Pinpoint the cell where the given text exists, returning its [x, y] midpoint coordinate. 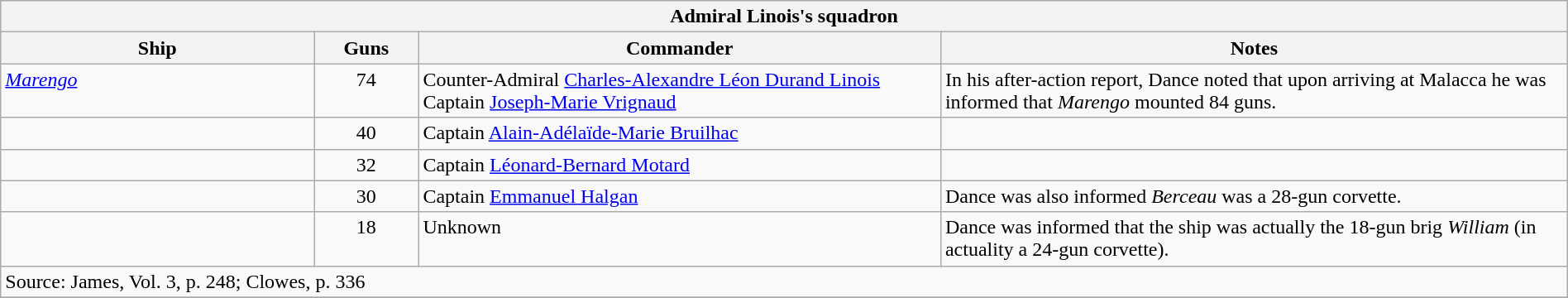
Ship [157, 48]
Counter-Admiral Charles-Alexandre Léon Durand Linois Captain Joseph-Marie Vrignaud [680, 91]
Dance was also informed Berceau was a 28-gun corvette. [1254, 196]
32 [366, 165]
Unknown [680, 238]
Admiral Linois's squadron [784, 17]
18 [366, 238]
30 [366, 196]
74 [366, 91]
Guns [366, 48]
Notes [1254, 48]
In his after-action report, Dance noted that upon arriving at Malacca he was informed that Marengo mounted 84 guns. [1254, 91]
Commander [680, 48]
Dance was informed that the ship was actually the 18-gun brig William (in actuality a 24-gun corvette). [1254, 238]
40 [366, 133]
Captain Léonard-Bernard Motard [680, 165]
Captain Alain-Adélaïde-Marie Bruilhac [680, 133]
Captain Emmanuel Halgan [680, 196]
Marengo [157, 91]
Source: James, Vol. 3, p. 248; Clowes, p. 336 [784, 281]
